Return [X, Y] of the center of cell containing provided text 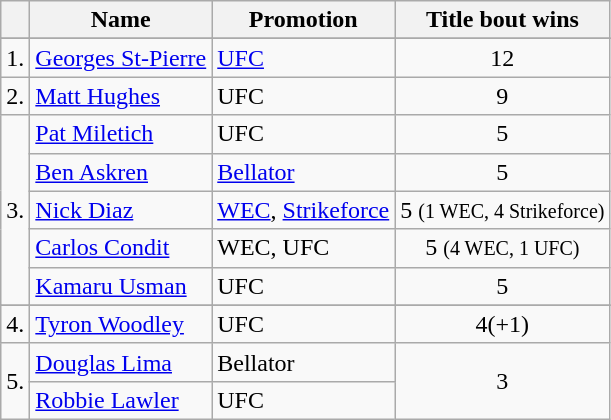
9 [502, 96]
4(+1) [502, 324]
Name [121, 20]
Title bout wins [502, 20]
5. [16, 381]
Promotion [304, 20]
4. [16, 324]
5 (1 WEC, 4 Strikeforce) [502, 210]
WEC, UFC [304, 248]
Carlos Condit [121, 248]
WEC, Strikeforce [304, 210]
Kamaru Usman [121, 286]
Matt Hughes [121, 96]
2. [16, 96]
5 (4 WEC, 1 UFC) [502, 248]
Pat Miletich [121, 134]
Nick Diaz [121, 210]
3. [16, 210]
Tyron Woodley [121, 324]
1. [16, 58]
Georges St-Pierre [121, 58]
Douglas Lima [121, 362]
Ben Askren [121, 172]
3 [502, 381]
Robbie Lawler [121, 400]
12 [502, 58]
